Locate the cell with the specified text and output its (X, Y) center coordinate. 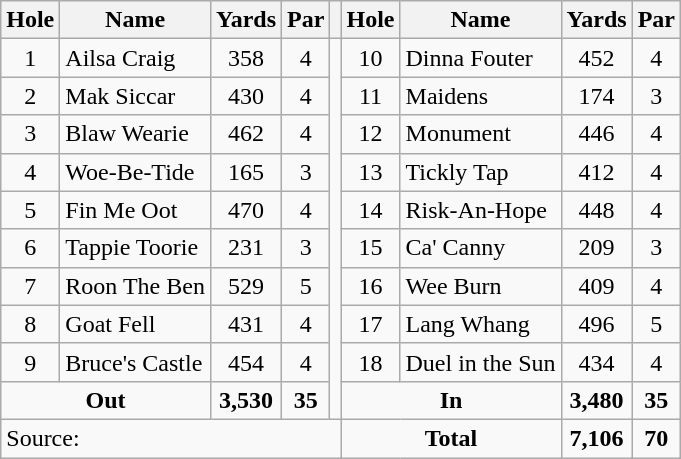
Fin Me Oot (136, 210)
434 (596, 362)
6 (30, 248)
1 (30, 58)
3,530 (246, 400)
Roon The Ben (136, 286)
209 (596, 248)
Goat Fell (136, 324)
529 (246, 286)
Tickly Tap (480, 172)
446 (596, 134)
Risk-An-Hope (480, 210)
18 (370, 362)
Maidens (480, 96)
412 (596, 172)
430 (246, 96)
10 (370, 58)
14 (370, 210)
11 (370, 96)
Dinna Fouter (480, 58)
Duel in the Sun (480, 362)
448 (596, 210)
496 (596, 324)
Source: (171, 438)
Wee Burn (480, 286)
431 (246, 324)
2 (30, 96)
462 (246, 134)
454 (246, 362)
7 (30, 286)
Ailsa Craig (136, 58)
358 (246, 58)
Tappie Toorie (136, 248)
165 (246, 172)
Lang Whang (480, 324)
13 (370, 172)
Out (106, 400)
12 (370, 134)
Mak Siccar (136, 96)
15 (370, 248)
3,480 (596, 400)
Woe-Be-Tide (136, 172)
7,106 (596, 438)
Bruce's Castle (136, 362)
In (451, 400)
Ca' Canny (480, 248)
8 (30, 324)
17 (370, 324)
9 (30, 362)
174 (596, 96)
70 (656, 438)
Monument (480, 134)
Total (451, 438)
409 (596, 286)
Blaw Wearie (136, 134)
16 (370, 286)
231 (246, 248)
470 (246, 210)
452 (596, 58)
